Capture the cell that displays the provided text and extract its (x, y) central coordinate. 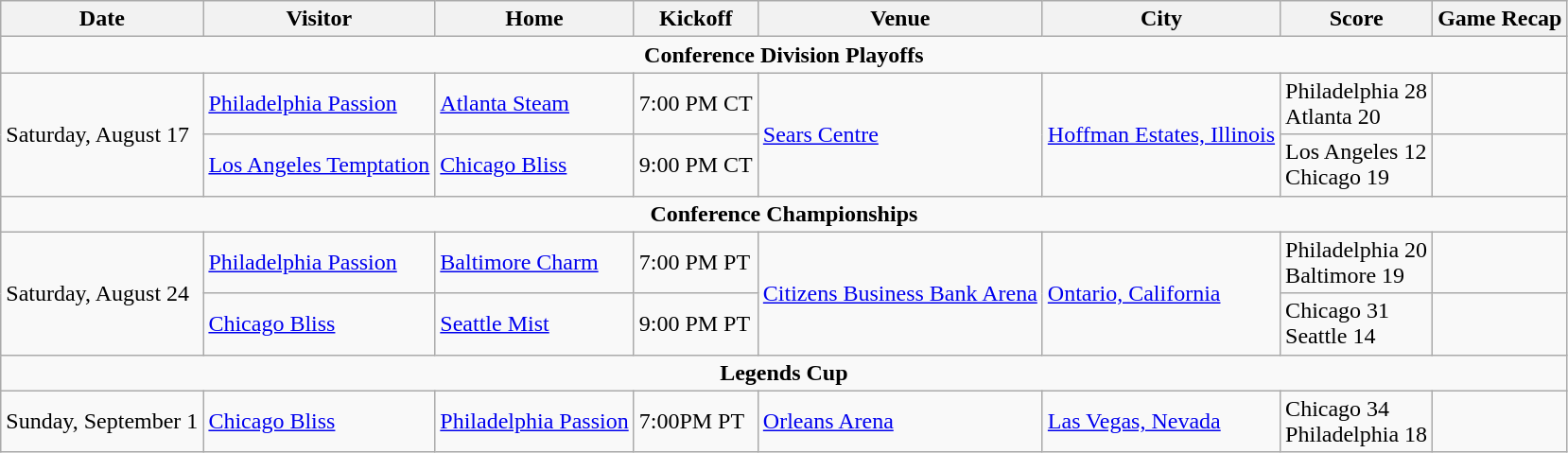
9:00 PM PT (696, 323)
Atlanta Steam (534, 104)
Citizens Business Bank Arena (900, 293)
Kickoff (696, 19)
7:00PM PT (696, 422)
Hoffman Estates, Illinois (1161, 134)
Conference Championships (784, 214)
Game Recap (1500, 19)
Chicago 34Philadelphia 18 (1356, 422)
Baltimore Charm (534, 263)
Orleans Arena (900, 422)
Legends Cup (784, 373)
City (1161, 19)
Home (534, 19)
9:00 PM CT (696, 165)
Philadelphia 28Atlanta 20 (1356, 104)
Venue (900, 19)
Visitor (320, 19)
Score (1356, 19)
Chicago 31Seattle 14 (1356, 323)
Saturday, August 17 (102, 134)
Conference Division Playoffs (784, 55)
7:00 PM CT (696, 104)
7:00 PM PT (696, 263)
Seattle Mist (534, 323)
Los Angeles 12Chicago 19 (1356, 165)
Los Angeles Temptation (320, 165)
Sears Centre (900, 134)
Ontario, California (1161, 293)
Sunday, September 1 (102, 422)
Philadelphia 20Baltimore 19 (1356, 263)
Date (102, 19)
Las Vegas, Nevada (1161, 422)
Saturday, August 24 (102, 293)
